Return the [X, Y] coordinate for the center point of the cell that contains the specified text.  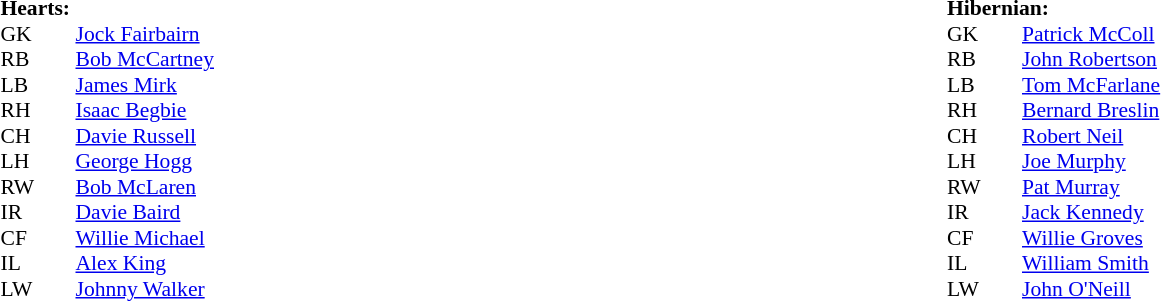
Robert Neil [1091, 136]
Joe Murphy [1091, 161]
Jack Kennedy [1091, 213]
Bob McCartney [145, 59]
Davie Russell [145, 136]
James Mirk [145, 85]
Pat Murray [1091, 187]
Alex King [145, 263]
William Smith [1091, 263]
Tom McFarlane [1091, 85]
John Robertson [1091, 59]
Davie Baird [145, 213]
Bob McLaren [145, 187]
George Hogg [145, 161]
Willie Groves [1091, 238]
Bernard Breslin [1091, 111]
Jock Fairbairn [145, 34]
Isaac Begbie [145, 111]
Patrick McColl [1091, 34]
Willie Michael [145, 238]
